Detect which cell encompasses the target text, then output its [x, y] center coordinate. 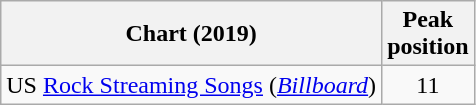
US Rock Streaming Songs (Billboard) [192, 85]
Peakposition [428, 34]
11 [428, 85]
Chart (2019) [192, 34]
